Scan for the cell matching the given text and deliver its [x, y] coordinate at center. 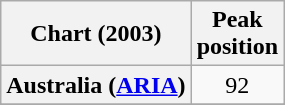
Australia (ARIA) [96, 85]
Peakposition [237, 34]
Chart (2003) [96, 34]
92 [237, 85]
